Capture the cell that displays the provided text and extract its (x, y) central coordinate. 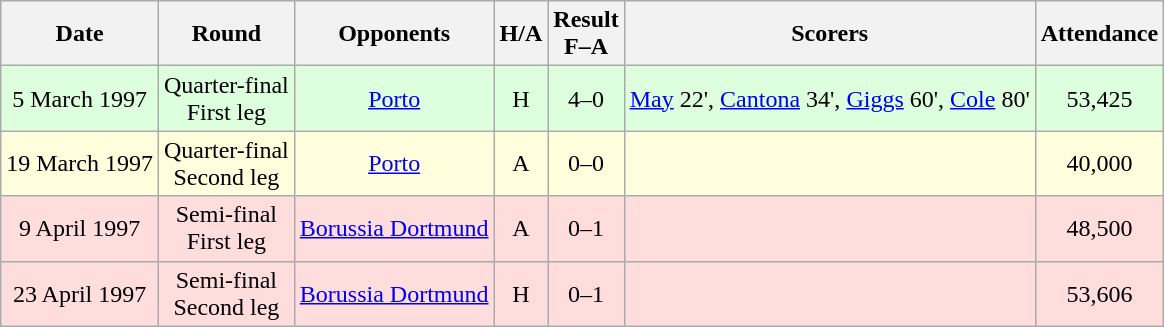
23 April 1997 (80, 294)
5 March 1997 (80, 98)
9 April 1997 (80, 228)
H/A (521, 34)
Semi-finalFirst leg (226, 228)
Quarter-finalSecond leg (226, 164)
19 March 1997 (80, 164)
0–0 (586, 164)
Round (226, 34)
Attendance (1099, 34)
40,000 (1099, 164)
53,425 (1099, 98)
Opponents (394, 34)
May 22', Cantona 34', Giggs 60', Cole 80' (830, 98)
48,500 (1099, 228)
53,606 (1099, 294)
Scorers (830, 34)
ResultF–A (586, 34)
Date (80, 34)
Semi-finalSecond leg (226, 294)
Quarter-finalFirst leg (226, 98)
4–0 (586, 98)
